Capture the cell that displays the provided text and extract its [x, y] central coordinate. 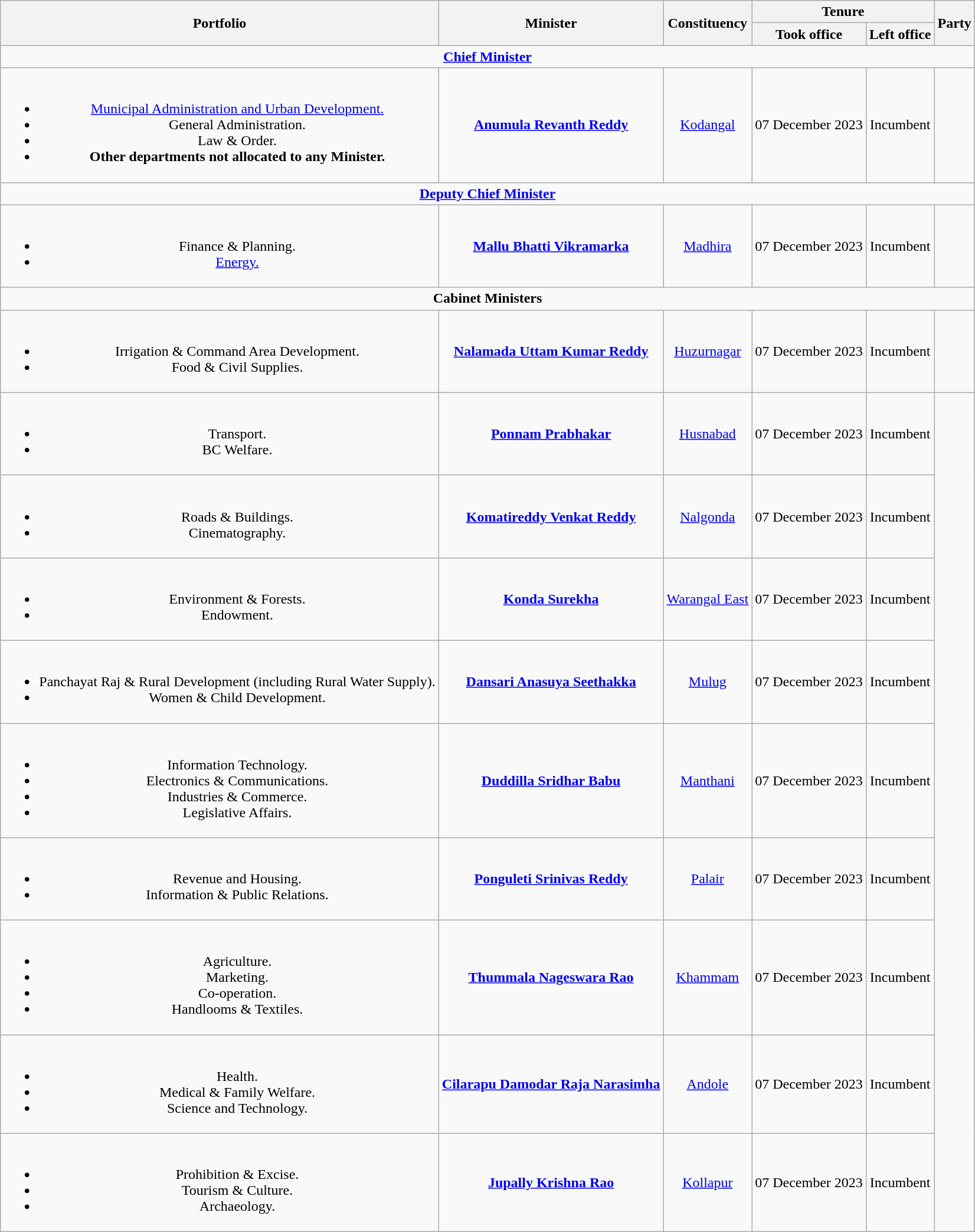
Irrigation & Command Area Development.Food & Civil Supplies. [220, 351]
Party [954, 23]
Konda Surekha [551, 599]
Nalamada Uttam Kumar Reddy [551, 351]
Information Technology.Electronics & Communications.Industries & Commerce.Legislative Affairs. [220, 781]
Nalgonda [708, 516]
Left office [900, 34]
Duddilla Sridhar Babu [551, 781]
Constituency [708, 23]
Jupally Krishna Rao [551, 1182]
Huzurnagar [708, 351]
Anumula Revanth Reddy [551, 125]
Mallu Bhatti Vikramarka [551, 246]
Andole [708, 1084]
Palair [708, 879]
Cilarapu Damodar Raja Narasimha [551, 1084]
Madhira [708, 246]
Took office [809, 34]
Deputy Chief Minister [487, 194]
Portfolio [220, 23]
Komatireddy Venkat Reddy [551, 516]
Ponguleti Srinivas Reddy [551, 879]
Kollapur [708, 1182]
Tenure [843, 12]
Thummala Nageswara Rao [551, 978]
Minister [551, 23]
Kodangal [708, 125]
Khammam [708, 978]
Transport.BC Welfare. [220, 434]
Roads & Buildings.Cinematography. [220, 516]
Manthani [708, 781]
Environment & Forests.Endowment. [220, 599]
Husnabad [708, 434]
Revenue and Housing.Information & Public Relations. [220, 879]
Ponnam Prabhakar [551, 434]
Dansari Anasuya Seethakka [551, 681]
Finance & Planning.Energy. [220, 246]
Agriculture.Marketing.Co-operation.Handlooms & Textiles. [220, 978]
Warangal East [708, 599]
Chief Minister [487, 57]
Mulug [708, 681]
Health.Medical & Family Welfare.Science and Technology. [220, 1084]
Panchayat Raj & Rural Development (including Rural Water Supply).Women & Child Development. [220, 681]
Municipal Administration and Urban Development.General Administration.Law & Order.Other departments not allocated to any Minister. [220, 125]
Cabinet Ministers [487, 299]
Prohibition & Excise.Tourism & Culture.Archaeology. [220, 1182]
